Capture the cell that displays the provided text and extract its [x, y] central coordinate. 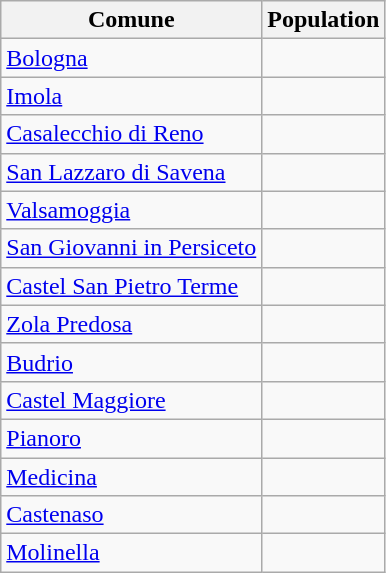
San Giovanni in Persiceto [132, 248]
Comune [132, 20]
Population [324, 20]
Zola Predosa [132, 324]
Castel San Pietro Terme [132, 286]
Castel Maggiore [132, 400]
Imola [132, 96]
Medicina [132, 477]
Castenaso [132, 515]
Casalecchio di Reno [132, 134]
Valsamoggia [132, 210]
San Lazzaro di Savena [132, 172]
Molinella [132, 553]
Bologna [132, 58]
Pianoro [132, 438]
Budrio [132, 362]
